Extract the [x, y] coordinate from the center of the cell holding the provided text.  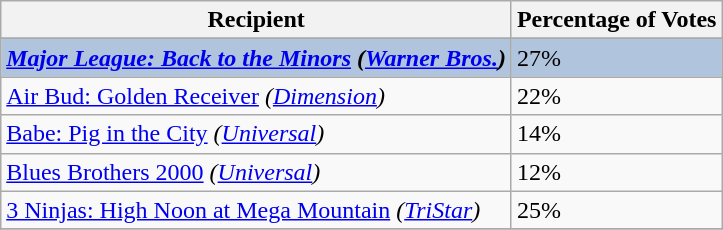
Recipient [256, 20]
3 Ninjas: High Noon at Mega Mountain (TriStar) [256, 210]
25% [616, 210]
27% [616, 58]
Blues Brothers 2000 (Universal) [256, 172]
Major League: Back to the Minors (Warner Bros.) [256, 58]
Babe: Pig in the City (Universal) [256, 134]
12% [616, 172]
Percentage of Votes [616, 20]
Air Bud: Golden Receiver (Dimension) [256, 96]
14% [616, 134]
22% [616, 96]
